Provide the (x, y) coordinate of the cell's center where the given text is located.  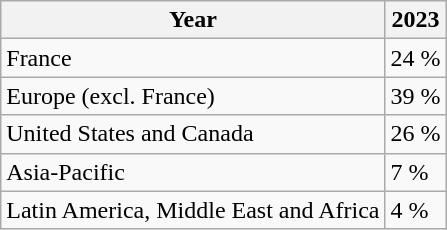
2023 (416, 20)
4 % (416, 210)
Europe (excl. France) (193, 96)
Year (193, 20)
France (193, 58)
United States and Canada (193, 134)
39 % (416, 96)
7 % (416, 172)
26 % (416, 134)
Asia-Pacific (193, 172)
Latin America, Middle East and Africa (193, 210)
24 % (416, 58)
